Search for the cell housing the specified text and yield its [x, y] center coordinate. 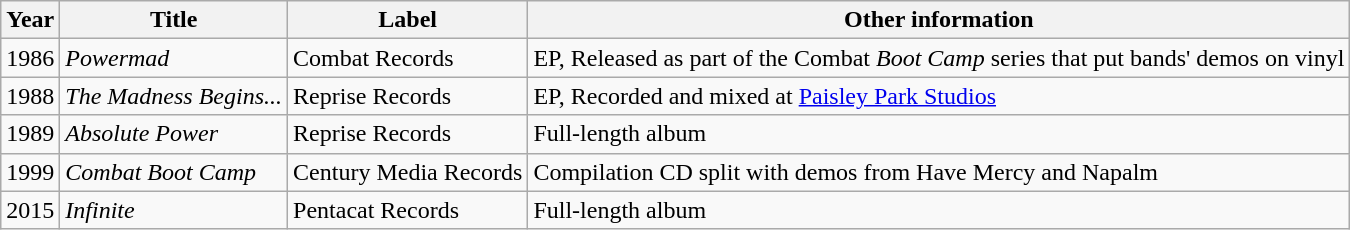
Other information [939, 20]
1999 [30, 172]
1989 [30, 134]
Century Media Records [408, 172]
Infinite [174, 210]
Pentacat Records [408, 210]
Combat Boot Camp [174, 172]
1986 [30, 58]
The Madness Begins... [174, 96]
EP, Recorded and mixed at Paisley Park Studios [939, 96]
Title [174, 20]
EP, Released as part of the Combat Boot Camp series that put bands' demos on vinyl [939, 58]
2015 [30, 210]
Label [408, 20]
Year [30, 20]
Compilation CD split with demos from Have Mercy and Napalm [939, 172]
Absolute Power [174, 134]
1988 [30, 96]
Powermad [174, 58]
Combat Records [408, 58]
